Detect which cell encompasses the target text, then output its [x, y] center coordinate. 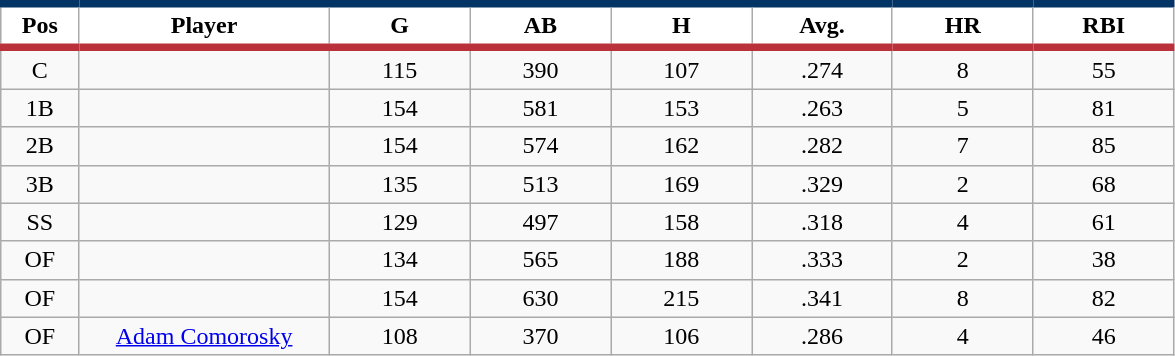
497 [540, 222]
.263 [822, 108]
.329 [822, 184]
HR [962, 26]
129 [400, 222]
5 [962, 108]
SS [40, 222]
169 [682, 184]
630 [540, 298]
390 [540, 68]
C [40, 68]
H [682, 26]
AB [540, 26]
162 [682, 146]
82 [1104, 298]
513 [540, 184]
2B [40, 146]
38 [1104, 260]
55 [1104, 68]
1B [40, 108]
Avg. [822, 26]
106 [682, 336]
3B [40, 184]
.282 [822, 146]
G [400, 26]
107 [682, 68]
565 [540, 260]
7 [962, 146]
.318 [822, 222]
370 [540, 336]
Adam Comorosky [204, 336]
Player [204, 26]
581 [540, 108]
Pos [40, 26]
188 [682, 260]
81 [1104, 108]
215 [682, 298]
61 [1104, 222]
158 [682, 222]
108 [400, 336]
135 [400, 184]
.333 [822, 260]
115 [400, 68]
.286 [822, 336]
574 [540, 146]
46 [1104, 336]
RBI [1104, 26]
134 [400, 260]
.341 [822, 298]
.274 [822, 68]
68 [1104, 184]
153 [682, 108]
85 [1104, 146]
